Identify which cell holds the provided text, then report its (X, Y) central coordinate. 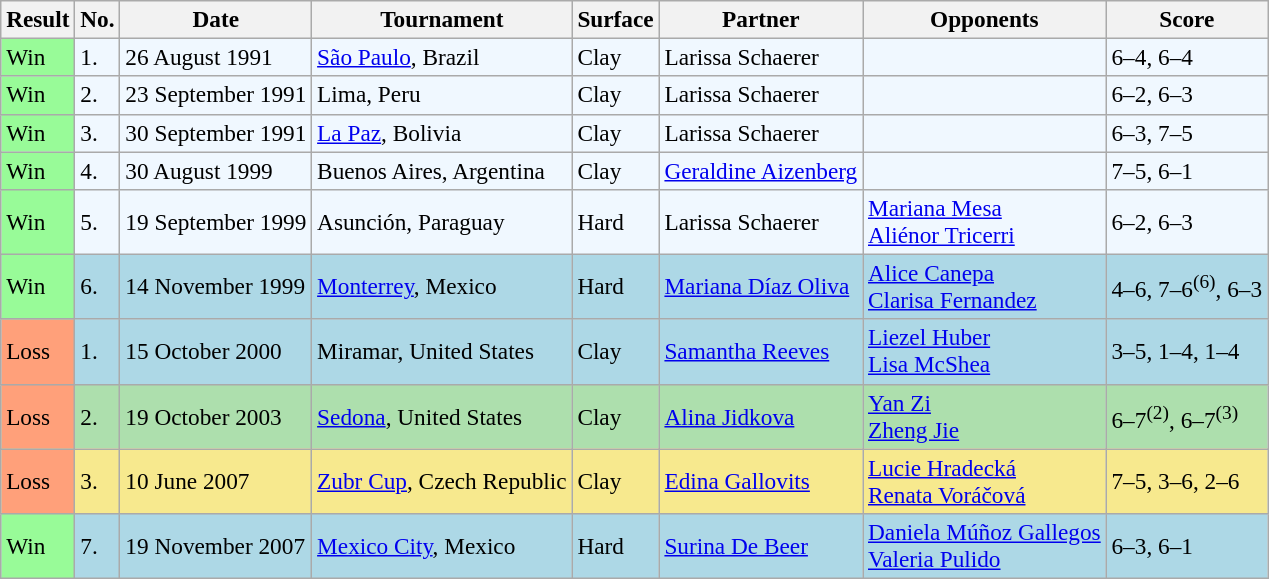
Liezel Huber Lisa McShea (984, 352)
5. (98, 222)
6–7(2), 6–7(3) (1186, 416)
3–5, 1–4, 1–4 (1186, 352)
14 November 1999 (216, 286)
Sedona, United States (442, 416)
Samantha Reeves (761, 352)
Yan Zi Zheng Jie (984, 416)
Daniela Múñoz Gallegos Valeria Pulido (984, 546)
Surface (616, 19)
Alice Canepa Clarisa Fernandez (984, 286)
10 June 2007 (216, 480)
Date (216, 19)
Zubr Cup, Czech Republic (442, 480)
Monterrey, Mexico (442, 286)
Opponents (984, 19)
26 August 1991 (216, 57)
São Paulo, Brazil (442, 57)
23 September 1991 (216, 95)
4. (98, 170)
Mexico City, Mexico (442, 546)
Miramar, United States (442, 352)
6–3, 7–5 (1186, 133)
7–5, 3–6, 2–6 (1186, 480)
7. (98, 546)
Edina Gallovits (761, 480)
La Paz, Bolivia (442, 133)
Lima, Peru (442, 95)
Score (1186, 19)
Lucie Hradecká Renata Voráčová (984, 480)
Buenos Aires, Argentina (442, 170)
19 October 2003 (216, 416)
6. (98, 286)
Alina Jidkova (761, 416)
Geraldine Aizenberg (761, 170)
Result (38, 19)
Tournament (442, 19)
6–4, 6–4 (1186, 57)
No. (98, 19)
19 September 1999 (216, 222)
30 September 1991 (216, 133)
Mariana Díaz Oliva (761, 286)
Surina De Beer (761, 546)
4–6, 7–6(6), 6–3 (1186, 286)
15 October 2000 (216, 352)
6–3, 6–1 (1186, 546)
Mariana Mesa Aliénor Tricerri (984, 222)
Asunción, Paraguay (442, 222)
19 November 2007 (216, 546)
Partner (761, 19)
7–5, 6–1 (1186, 170)
30 August 1999 (216, 170)
